For the text-containing cell, return its midpoint in [X, Y] coordinate format. 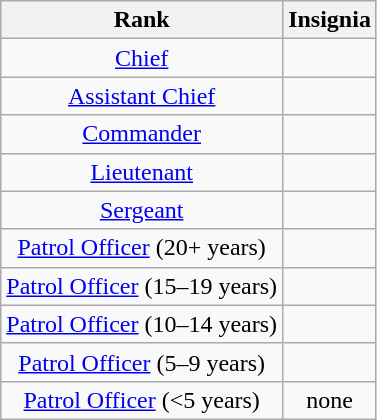
Sergeant [142, 210]
Patrol Officer (20+ years) [142, 248]
Insignia [330, 20]
Patrol Officer (10–14 years) [142, 324]
Patrol Officer (<5 years) [142, 400]
Patrol Officer (15–19 years) [142, 286]
Assistant Chief [142, 96]
none [330, 400]
Rank [142, 20]
Patrol Officer (5–9 years) [142, 362]
Chief [142, 58]
Lieutenant [142, 172]
Commander [142, 134]
